Identify which cell holds the provided text, then report its (x, y) central coordinate. 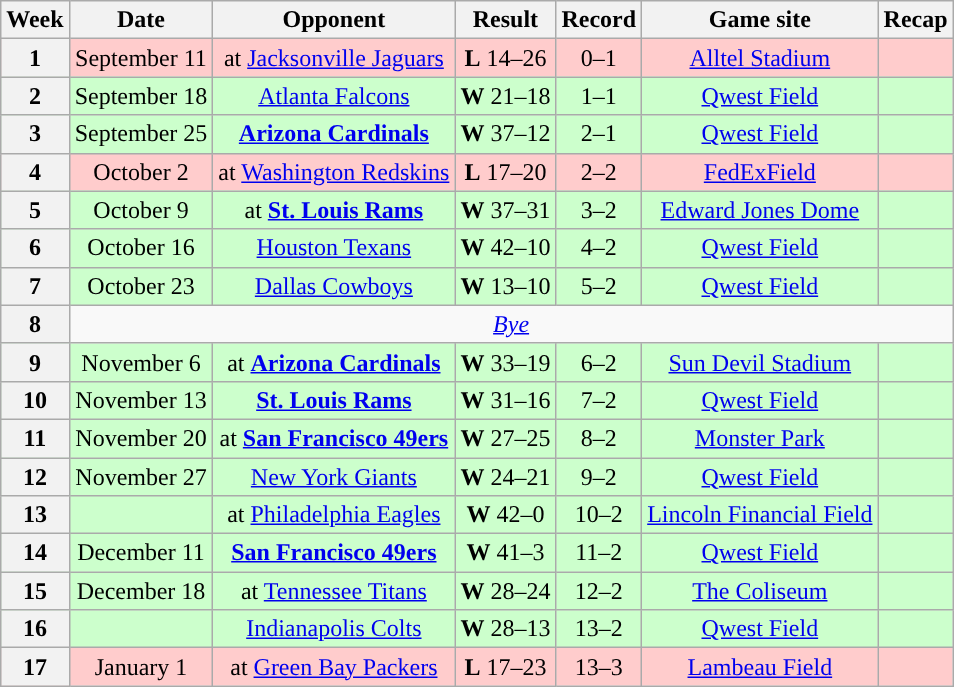
Sun Devil Stadium (760, 362)
L 14–26 (506, 58)
September 11 (141, 58)
January 1 (141, 667)
at Washington Redskins (334, 172)
9 (35, 362)
Date (141, 20)
Game site (760, 20)
New York Giants (334, 477)
11–2 (599, 553)
The Coliseum (760, 591)
2–1 (599, 134)
W 21–18 (506, 96)
December 18 (141, 591)
November 6 (141, 362)
W 31–16 (506, 400)
11 (35, 438)
5–2 (599, 286)
November 20 (141, 438)
Houston Texans (334, 248)
Opponent (334, 20)
Atlanta Falcons (334, 96)
October 16 (141, 248)
San Francisco 49ers (334, 553)
1 (35, 58)
Arizona Cardinals (334, 134)
FedExField (760, 172)
September 25 (141, 134)
1–1 (599, 96)
at St. Louis Rams (334, 210)
6–2 (599, 362)
W 24–21 (506, 477)
7–2 (599, 400)
4–2 (599, 248)
16 (35, 629)
13–2 (599, 629)
Recap (916, 20)
Dallas Cowboys (334, 286)
14 (35, 553)
13–3 (599, 667)
October 23 (141, 286)
October 9 (141, 210)
St. Louis Rams (334, 400)
W 41–3 (506, 553)
Monster Park (760, 438)
7 (35, 286)
W 42–0 (506, 515)
15 (35, 591)
at Tennessee Titans (334, 591)
W 42–10 (506, 248)
at Philadelphia Eagles (334, 515)
September 18 (141, 96)
8 (35, 324)
W 28–13 (506, 629)
W 37–31 (506, 210)
13 (35, 515)
2 (35, 96)
17 (35, 667)
5 (35, 210)
Lambeau Field (760, 667)
12 (35, 477)
at Arizona Cardinals (334, 362)
Bye (511, 324)
Indianapolis Colts (334, 629)
October 2 (141, 172)
November 13 (141, 400)
3–2 (599, 210)
at San Francisco 49ers (334, 438)
Record (599, 20)
0–1 (599, 58)
9–2 (599, 477)
6 (35, 248)
3 (35, 134)
W 27–25 (506, 438)
L 17–23 (506, 667)
Alltel Stadium (760, 58)
Result (506, 20)
Week (35, 20)
10–2 (599, 515)
2–2 (599, 172)
4 (35, 172)
L 17–20 (506, 172)
W 28–24 (506, 591)
at Jacksonville Jaguars (334, 58)
12–2 (599, 591)
10 (35, 400)
Edward Jones Dome (760, 210)
December 11 (141, 553)
November 27 (141, 477)
at Green Bay Packers (334, 667)
W 13–10 (506, 286)
W 33–19 (506, 362)
W 37–12 (506, 134)
8–2 (599, 438)
Lincoln Financial Field (760, 515)
